Capture the cell that displays the provided text and extract its [X, Y] central coordinate. 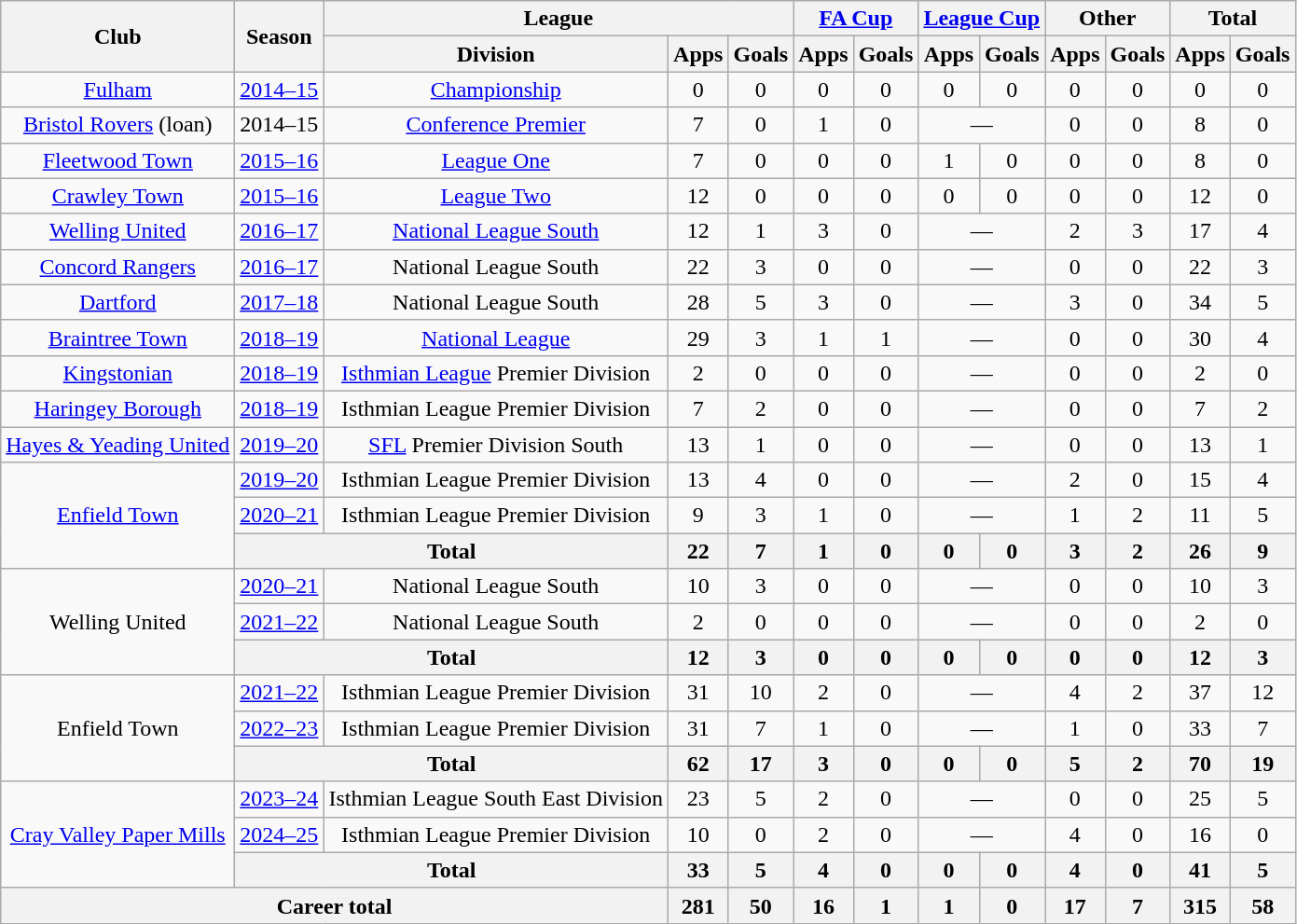
Cray Valley Paper Mills [117, 834]
Season [280, 36]
62 [698, 764]
23 [698, 799]
Hayes & Yeading United [117, 445]
Haringey Borough [117, 408]
15 [1200, 480]
FA Cup [856, 19]
Division [496, 54]
19 [1263, 764]
2023–24 [280, 799]
41 [1200, 870]
30 [1200, 338]
25 [1200, 799]
League One [496, 160]
League Cup [982, 19]
2022–23 [280, 728]
Club [117, 36]
11 [1200, 516]
League [559, 19]
Braintree Town [117, 338]
Other [1108, 19]
2024–25 [280, 834]
Conference Premier [496, 125]
Crawley Town [117, 196]
Career total [335, 905]
58 [1263, 905]
Fleetwood Town [117, 160]
Kingstonian [117, 373]
Dartford [117, 302]
League Two [496, 196]
Fulham [117, 90]
26 [1200, 551]
50 [761, 905]
28 [698, 302]
37 [1200, 693]
29 [698, 338]
34 [1200, 302]
315 [1200, 905]
National League [496, 338]
70 [1200, 764]
SFL Premier Division South [496, 445]
2017–18 [280, 302]
Concord Rangers [117, 267]
Bristol Rovers (loan) [117, 125]
281 [698, 905]
Championship [496, 90]
Isthmian League South East Division [496, 799]
